Return the (X, Y) coordinate for the center point of the cell that contains the specified text.  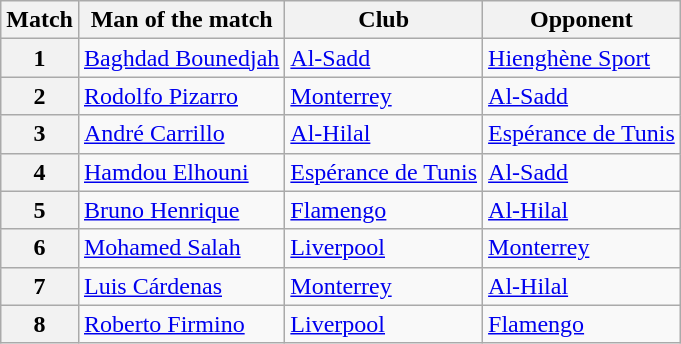
3 (40, 134)
5 (40, 210)
Luis Cárdenas (181, 286)
Club (384, 20)
Bruno Henrique (181, 210)
Roberto Firmino (181, 324)
Opponent (582, 20)
Baghdad Bounedjah (181, 58)
Hienghène Sport (582, 58)
Man of the match (181, 20)
6 (40, 248)
4 (40, 172)
1 (40, 58)
7 (40, 286)
Match (40, 20)
Hamdou Elhouni (181, 172)
André Carrillo (181, 134)
Rodolfo Pizarro (181, 96)
Mohamed Salah (181, 248)
8 (40, 324)
2 (40, 96)
